Find where the given text appears and provide that cell's center as (x, y) coordinate. 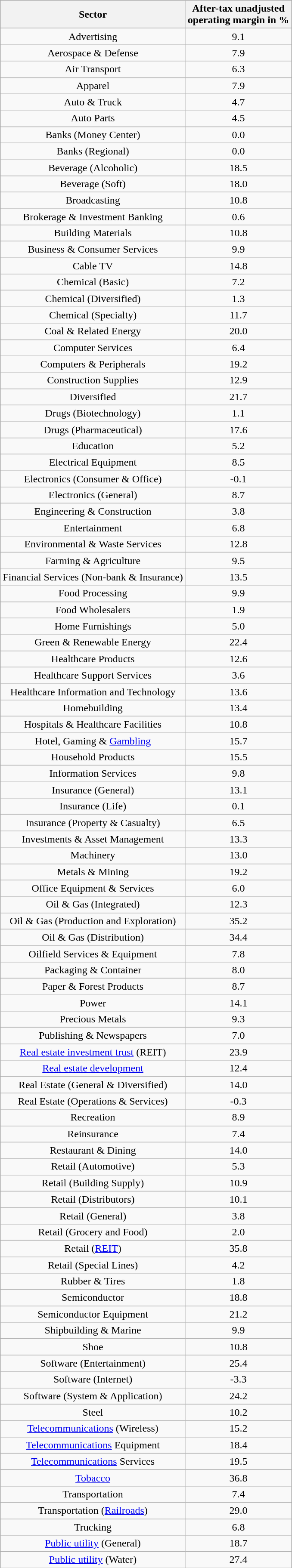
8.9 (238, 1117)
Transportation (Railroads) (93, 1510)
Household Products (93, 757)
Real estate development (93, 1068)
12.8 (238, 544)
19.5 (238, 1461)
23.9 (238, 1052)
Computers & Peripherals (93, 364)
Telecommunications Services (93, 1461)
Diversified (93, 397)
Semiconductor Equipment (93, 1314)
17.6 (238, 429)
24.2 (238, 1396)
9.3 (238, 1019)
6.5 (238, 823)
6.4 (238, 348)
Drugs (Biotechnology) (93, 413)
Banks (Regional) (93, 151)
10.9 (238, 1183)
Telecommunications (Wireless) (93, 1429)
Broadcasting (93, 200)
1.3 (238, 299)
Retail (Special Lines) (93, 1265)
18.0 (238, 184)
12.3 (238, 904)
-0.3 (238, 1101)
Insurance (General) (93, 790)
7.8 (238, 954)
Steel (93, 1412)
27.4 (238, 1560)
14.1 (238, 1003)
7.0 (238, 1036)
25.4 (238, 1363)
Oil & Gas (Integrated) (93, 904)
Oil & Gas (Production and Exploration) (93, 921)
Retail (Building Supply) (93, 1183)
5.3 (238, 1167)
Office Equipment & Services (93, 888)
Insurance (Life) (93, 806)
Environmental & Waste Services (93, 544)
Chemical (Basic) (93, 282)
Trucking (93, 1527)
Banks (Money Center) (93, 135)
8.0 (238, 970)
Education (93, 446)
Retail (Grocery and Food) (93, 1232)
Food Processing (93, 593)
Home Furnishings (93, 626)
Tobacco (93, 1478)
5.2 (238, 446)
Financial Services (Non-bank & Insurance) (93, 577)
4.7 (238, 102)
Auto & Truck (93, 102)
Healthcare Support Services (93, 675)
Paper & Forest Products (93, 986)
Machinery (93, 855)
3.6 (238, 675)
5.0 (238, 626)
6.0 (238, 888)
Packaging & Container (93, 970)
Oil & Gas (Distribution) (93, 937)
29.0 (238, 1510)
Software (Entertainment) (93, 1363)
Retail (Distributors) (93, 1199)
Farming & Agriculture (93, 561)
2.0 (238, 1232)
Construction Supplies (93, 380)
Real estate investment trust (REIT) (93, 1052)
18.7 (238, 1543)
-0.1 (238, 479)
Reinsurance (93, 1134)
Business & Consumer Services (93, 250)
Building Materials (93, 233)
13.1 (238, 790)
13.3 (238, 839)
Transportation (93, 1494)
Retail (General) (93, 1216)
4.2 (238, 1265)
9.5 (238, 561)
Entertainment (93, 528)
Retail (Automotive) (93, 1167)
Healthcare Products (93, 659)
21.2 (238, 1314)
Software (Internet) (93, 1380)
Real Estate (Operations & Services) (93, 1101)
Food Wholesalers (93, 610)
12.4 (238, 1068)
0.6 (238, 216)
Information Services (93, 774)
Air Transport (93, 69)
Healthcare Information and Technology (93, 691)
Hospitals & Healthcare Facilities (93, 724)
After-tax unadjustedoperating margin in % (238, 15)
Shipbuilding & Marine (93, 1330)
Rubber & Tires (93, 1281)
13.0 (238, 855)
Electrical Equipment (93, 462)
Oilfield Services & Equipment (93, 954)
Green & Renewable Energy (93, 642)
Electronics (General) (93, 495)
Software (System & Application) (93, 1396)
15.2 (238, 1429)
Publishing & Newspapers (93, 1036)
Beverage (Alcoholic) (93, 167)
13.5 (238, 577)
Metals & Mining (93, 872)
8.5 (238, 462)
35.8 (238, 1248)
-3.3 (238, 1380)
12.9 (238, 380)
Homebuilding (93, 708)
Electronics (Consumer & Office) (93, 479)
1.9 (238, 610)
Retail (REIT) (93, 1248)
10.2 (238, 1412)
18.5 (238, 167)
15.7 (238, 741)
1.8 (238, 1281)
18.4 (238, 1445)
Real Estate (General & Diversified) (93, 1085)
9.8 (238, 774)
Coal & Related Energy (93, 331)
13.6 (238, 691)
Drugs (Pharmaceutical) (93, 429)
7.2 (238, 282)
1.1 (238, 413)
Insurance (Property & Casualty) (93, 823)
22.4 (238, 642)
Precious Metals (93, 1019)
Semiconductor (93, 1298)
12.6 (238, 659)
34.4 (238, 937)
Chemical (Specialty) (93, 315)
9.1 (238, 37)
Beverage (Soft) (93, 184)
15.5 (238, 757)
Public utility (General) (93, 1543)
21.7 (238, 397)
Restaurant & Dining (93, 1150)
Power (93, 1003)
Telecommunications Equipment (93, 1445)
11.7 (238, 315)
Advertising (93, 37)
10.1 (238, 1199)
4.5 (238, 118)
Sector (93, 15)
Auto Parts (93, 118)
Cable TV (93, 266)
18.8 (238, 1298)
6.3 (238, 69)
Recreation (93, 1117)
Apparel (93, 86)
Chemical (Diversified) (93, 299)
20.0 (238, 331)
Computer Services (93, 348)
36.8 (238, 1478)
13.4 (238, 708)
Shoe (93, 1347)
0.1 (238, 806)
Investments & Asset Management (93, 839)
14.8 (238, 266)
35.2 (238, 921)
Public utility (Water) (93, 1560)
Engineering & Construction (93, 512)
Hotel, Gaming & Gambling (93, 741)
Aerospace & Defense (93, 53)
Brokerage & Investment Banking (93, 216)
